Provide the [X, Y] coordinate of the cell's center where the given text is located.  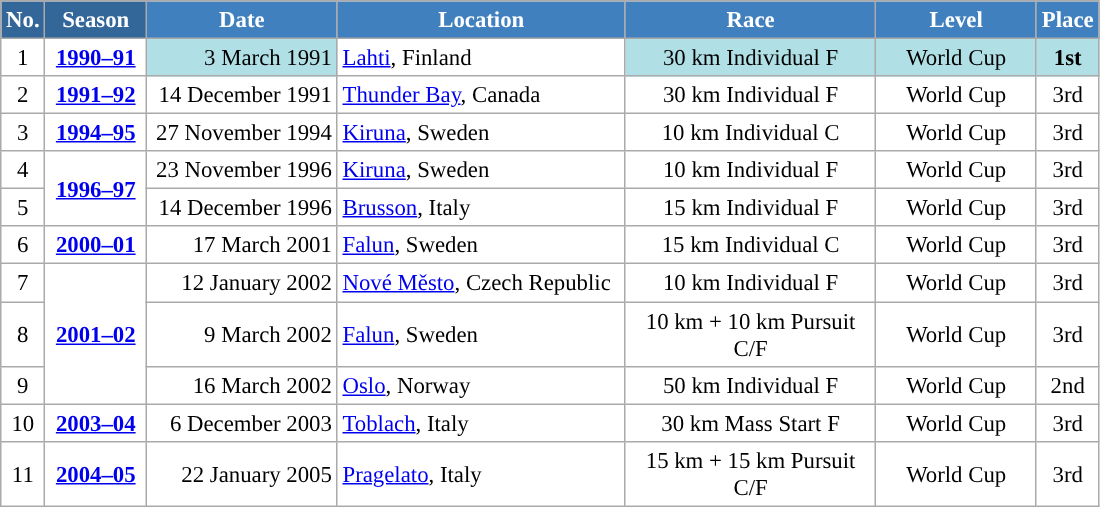
Season [96, 20]
50 km Individual F [750, 385]
Date [242, 20]
2 [23, 95]
No. [23, 20]
Oslo, Norway [481, 385]
16 March 2002 [242, 385]
Place [1067, 20]
8 [23, 334]
3 [23, 133]
2nd [1067, 385]
17 March 2001 [242, 245]
23 November 1996 [242, 170]
15 km Individual C [750, 245]
1990–91 [96, 58]
15 km + 15 km Pursuit C/F [750, 474]
10 km Individual C [750, 133]
27 November 1994 [242, 133]
10 [23, 423]
12 January 2002 [242, 283]
11 [23, 474]
Toblach, Italy [481, 423]
2000–01 [96, 245]
Lahti, Finland [481, 58]
7 [23, 283]
2004–05 [96, 474]
1 [23, 58]
6 December 2003 [242, 423]
9 [23, 385]
15 km Individual F [750, 208]
2003–04 [96, 423]
Race [750, 20]
Level [956, 20]
1996–97 [96, 188]
5 [23, 208]
22 January 2005 [242, 474]
14 December 1996 [242, 208]
Nové Město, Czech Republic [481, 283]
6 [23, 245]
2001–02 [96, 334]
4 [23, 170]
Thunder Bay, Canada [481, 95]
1994–95 [96, 133]
30 km Mass Start F [750, 423]
9 March 2002 [242, 334]
Pragelato, Italy [481, 474]
Brusson, Italy [481, 208]
Location [481, 20]
10 km + 10 km Pursuit C/F [750, 334]
14 December 1991 [242, 95]
1991–92 [96, 95]
3 March 1991 [242, 58]
1st [1067, 58]
